Provide the [x, y] coordinate of the cell's center where the given text is located.  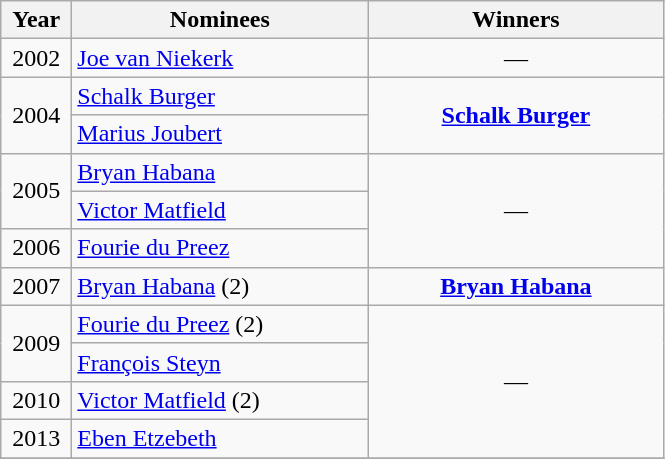
2006 [36, 248]
François Steyn [220, 362]
2005 [36, 191]
2004 [36, 115]
2007 [36, 286]
2009 [36, 343]
Winners [516, 20]
Nominees [220, 20]
Eben Etzebeth [220, 438]
Joe van Niekerk [220, 58]
Marius Joubert [220, 134]
Year [36, 20]
Victor Matfield [220, 210]
2002 [36, 58]
Fourie du Preez (2) [220, 324]
2010 [36, 400]
2013 [36, 438]
Fourie du Preez [220, 248]
Victor Matfield (2) [220, 400]
Bryan Habana (2) [220, 286]
